Determine the (X, Y) coordinate at the center of the cell enclosing the given text.  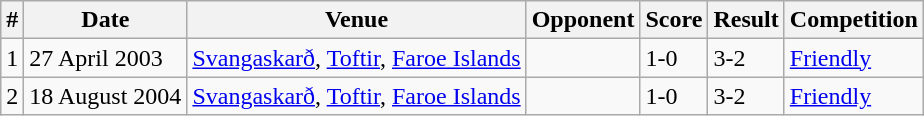
Venue (356, 20)
18 August 2004 (106, 96)
Result (746, 20)
Competition (854, 20)
1 (12, 58)
# (12, 20)
Score (674, 20)
2 (12, 96)
Opponent (583, 20)
27 April 2003 (106, 58)
Date (106, 20)
